Provide the [x, y] coordinate of the cell's center where the given text is located.  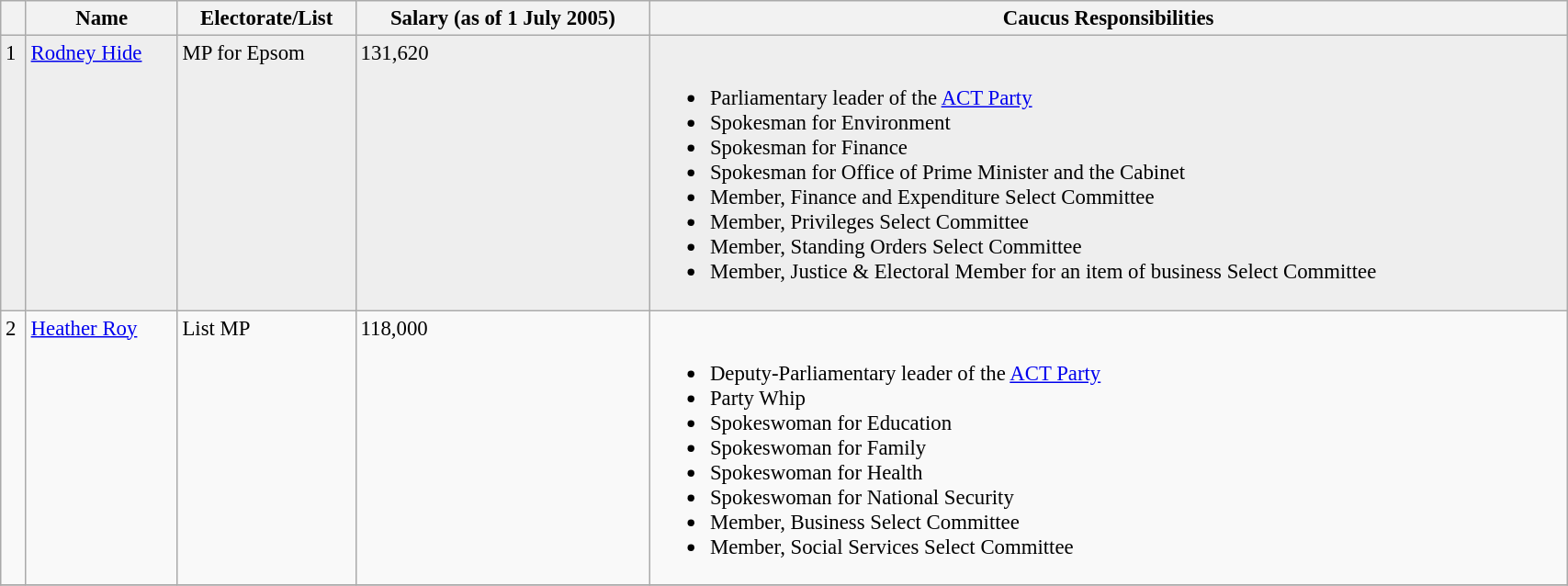
1 [14, 173]
118,000 [502, 448]
List MP [266, 448]
Rodney Hide [101, 173]
MP for Epsom [266, 173]
131,620 [502, 173]
Name [101, 18]
Salary (as of 1 July 2005) [502, 18]
2 [14, 448]
Heather Roy [101, 448]
Caucus Responsibilities [1109, 18]
Electorate/List [266, 18]
